Provide the (x, y) coordinate of the cell's center where the given text is located.  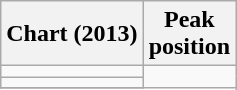
Peakposition (189, 34)
Chart (2013) (72, 34)
